Find where the given text appears and provide that cell's center as (X, Y) coordinate. 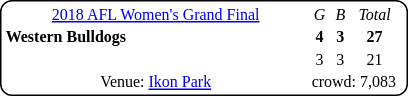
Venue: Ikon Park (156, 82)
4 (320, 37)
21 (375, 60)
B (340, 14)
Total (375, 14)
Western Bulldogs (156, 37)
crowd: 7,083 (354, 82)
G (320, 14)
27 (375, 37)
2018 AFL Women's Grand Final (156, 14)
